Locate the cell with the specified text and output its [X, Y] center coordinate. 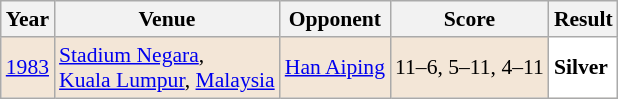
Score [470, 19]
Opponent [335, 19]
Result [584, 19]
1983 [28, 68]
11–6, 5–11, 4–11 [470, 68]
Venue [167, 19]
Han Aiping [335, 68]
Year [28, 19]
Silver [584, 68]
Stadium Negara, Kuala Lumpur, Malaysia [167, 68]
